Determine the (x, y) coordinate at the center of the cell enclosing the given text.  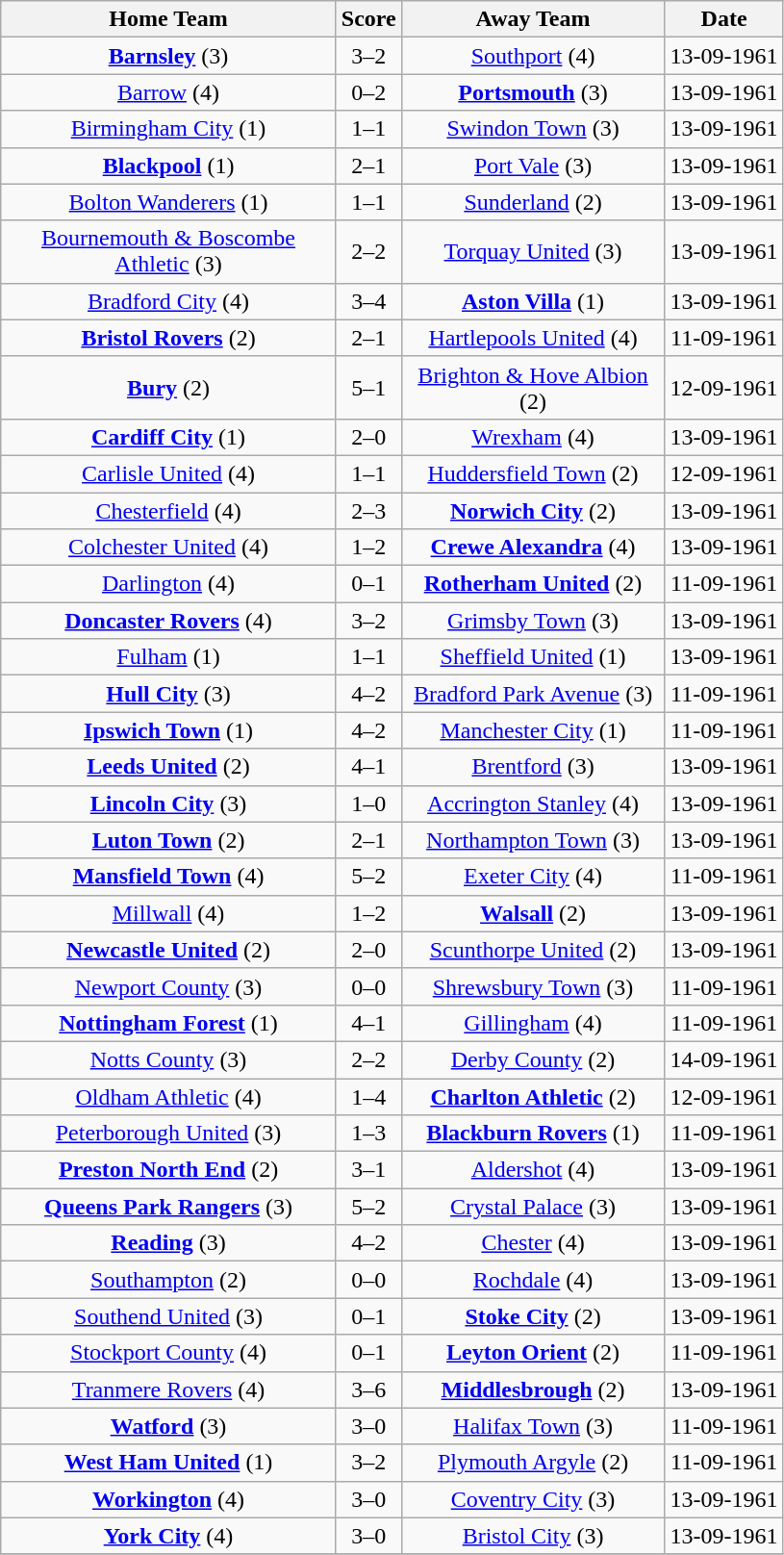
Barnsley (3) (169, 56)
0–2 (368, 92)
Stoke City (2) (533, 1316)
Rotherham United (2) (533, 584)
Northampton Town (3) (533, 840)
Bolton Wanderers (1) (169, 202)
Aldershot (4) (533, 1170)
Home Team (169, 19)
Away Team (533, 19)
Halifax Town (3) (533, 1426)
Wrexham (4) (533, 437)
Scunthorpe United (2) (533, 950)
2–3 (368, 511)
Portsmouth (3) (533, 92)
Exeter City (4) (533, 877)
Sunderland (2) (533, 202)
Bradford Park Avenue (3) (533, 694)
Leyton Orient (2) (533, 1353)
Manchester City (1) (533, 730)
Middlesbrough (2) (533, 1389)
Crystal Palace (3) (533, 1207)
Huddersfield Town (2) (533, 473)
3–6 (368, 1389)
Bournemouth & Boscombe Athletic (3) (169, 252)
Tranmere Rovers (4) (169, 1389)
1–4 (368, 1096)
Brentford (3) (533, 767)
Accrington Stanley (4) (533, 803)
Torquay United (3) (533, 252)
Southampton (2) (169, 1280)
Cardiff City (1) (169, 437)
Workington (4) (169, 1499)
Mansfield Town (4) (169, 877)
Hartlepools United (4) (533, 338)
1–0 (368, 803)
Score (368, 19)
Port Vale (3) (533, 166)
Grimsby Town (3) (533, 621)
Bury (2) (169, 387)
Derby County (2) (533, 1059)
Queens Park Rangers (3) (169, 1207)
Crewe Alexandra (4) (533, 548)
Millwall (4) (169, 913)
Sheffield United (1) (533, 657)
Ipswich Town (1) (169, 730)
Charlton Athletic (2) (533, 1096)
Oldham Athletic (4) (169, 1096)
5–1 (368, 387)
Rochdale (4) (533, 1280)
Date (724, 19)
Darlington (4) (169, 584)
3–1 (368, 1170)
West Ham United (1) (169, 1463)
Blackpool (1) (169, 166)
York City (4) (169, 1536)
Newport County (3) (169, 986)
Colchester United (4) (169, 548)
Aston Villa (1) (533, 301)
Leeds United (2) (169, 767)
Southport (4) (533, 56)
Doncaster Rovers (4) (169, 621)
Luton Town (2) (169, 840)
Stockport County (4) (169, 1353)
Carlisle United (4) (169, 473)
Gillingham (4) (533, 1023)
Norwich City (2) (533, 511)
Nottingham Forest (1) (169, 1023)
14-09-1961 (724, 1059)
Bradford City (4) (169, 301)
Southend United (3) (169, 1316)
Blackburn Rovers (1) (533, 1134)
Peterborough United (3) (169, 1134)
Shrewsbury Town (3) (533, 986)
Preston North End (2) (169, 1170)
Walsall (2) (533, 913)
Notts County (3) (169, 1059)
Barrow (4) (169, 92)
Swindon Town (3) (533, 129)
Fulham (1) (169, 657)
Coventry City (3) (533, 1499)
Birmingham City (1) (169, 129)
Watford (3) (169, 1426)
Newcastle United (2) (169, 950)
1–3 (368, 1134)
Lincoln City (3) (169, 803)
Hull City (3) (169, 694)
Chesterfield (4) (169, 511)
Chester (4) (533, 1243)
Brighton & Hove Albion (2) (533, 387)
Bristol Rovers (2) (169, 338)
Bristol City (3) (533, 1536)
Plymouth Argyle (2) (533, 1463)
Reading (3) (169, 1243)
3–4 (368, 301)
